For the text-containing cell, return its midpoint in (X, Y) coordinate format. 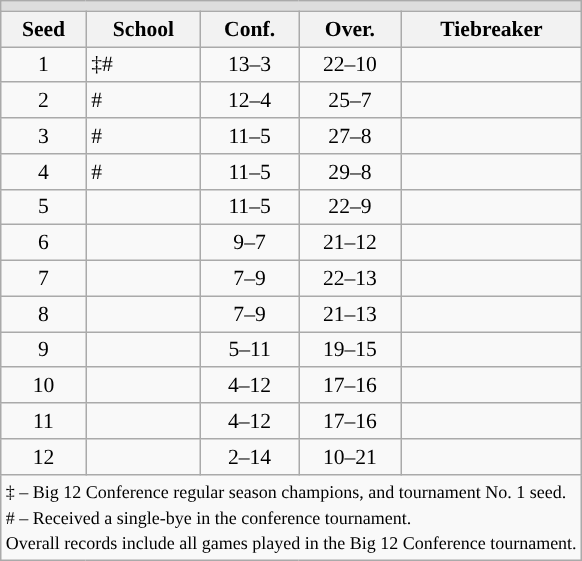
8 (44, 314)
22–13 (350, 279)
Seed (44, 29)
6 (44, 243)
22–9 (350, 207)
22–10 (350, 65)
25–7 (350, 101)
21–13 (350, 314)
4 (44, 172)
‡# (143, 65)
11 (44, 421)
Tiebreaker (491, 29)
9–7 (250, 243)
29–8 (350, 172)
12–4 (250, 101)
2–14 (250, 457)
19–15 (350, 350)
2 (44, 101)
3 (44, 136)
7 (44, 279)
21–12 (350, 243)
10–21 (350, 457)
13–3 (250, 65)
5 (44, 207)
9 (44, 350)
School (143, 29)
27–8 (350, 136)
5–11 (250, 350)
Over. (350, 29)
12 (44, 457)
Conf. (250, 29)
1 (44, 65)
10 (44, 386)
